Find where the given text appears and provide that cell's center as (X, Y) coordinate. 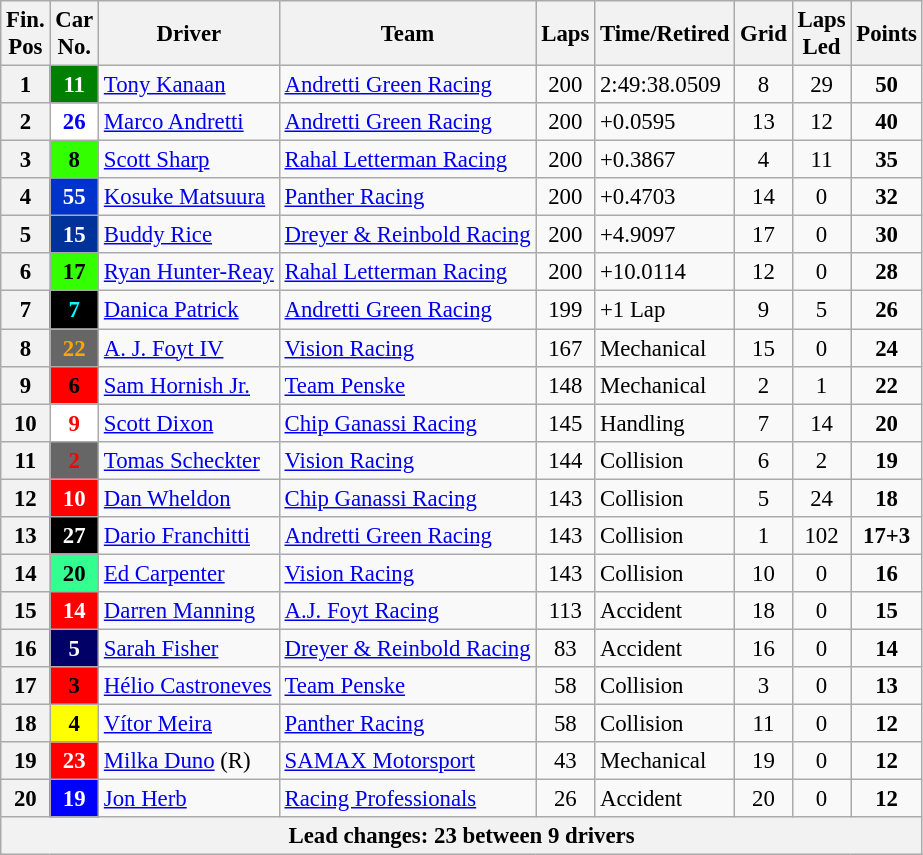
145 (566, 423)
A.J. Foyt Racing (408, 611)
Laps (566, 34)
148 (566, 385)
Ed Carpenter (190, 573)
Tomas Scheckter (190, 460)
35 (886, 160)
CarNo. (74, 34)
SAMAX Motorsport (408, 761)
50 (886, 85)
Jon Herb (190, 799)
Sarah Fisher (190, 648)
40 (886, 122)
+10.0114 (665, 273)
Sam Hornish Jr. (190, 385)
28 (886, 273)
199 (566, 310)
144 (566, 460)
29 (822, 85)
27 (74, 536)
Dario Franchitti (190, 536)
32 (886, 197)
2:49:38.0509 (665, 85)
Points (886, 34)
Scott Sharp (190, 160)
Marco Andretti (190, 122)
Handling (665, 423)
Scott Dixon (190, 423)
113 (566, 611)
LapsLed (822, 34)
+0.4703 (665, 197)
A. J. Foyt IV (190, 348)
Buddy Rice (190, 235)
167 (566, 348)
+1 Lap (665, 310)
83 (566, 648)
23 (74, 761)
55 (74, 197)
+0.3867 (665, 160)
+4.9097 (665, 235)
Fin.Pos (26, 34)
43 (566, 761)
Team (408, 34)
30 (886, 235)
102 (822, 536)
Darren Manning (190, 611)
Vítor Meira (190, 724)
Milka Duno (R) (190, 761)
Hélio Castroneves (190, 686)
Grid (764, 34)
Kosuke Matsuura (190, 197)
Tony Kanaan (190, 85)
+0.0595 (665, 122)
Time/Retired (665, 34)
Driver (190, 34)
Lead changes: 23 between 9 drivers (462, 836)
17+3 (886, 536)
Dan Wheldon (190, 498)
Ryan Hunter-Reay (190, 273)
Danica Patrick (190, 310)
Racing Professionals (408, 799)
